Scan for the cell matching the given text and deliver its (X, Y) coordinate at center. 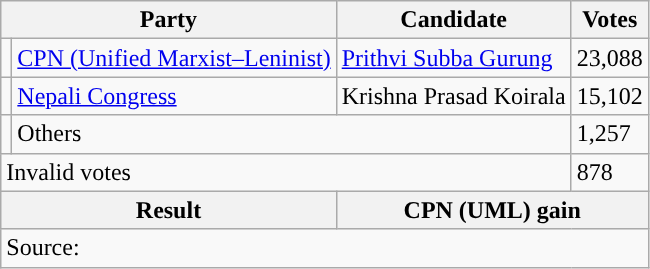
Votes (610, 20)
878 (610, 172)
Invalid votes (286, 172)
Prithvi Subba Gurung (454, 58)
Nepali Congress (174, 96)
Source: (325, 248)
Others (292, 134)
CPN (Unified Marxist–Leninist) (174, 58)
Candidate (454, 20)
15,102 (610, 96)
CPN (UML) gain (492, 210)
23,088 (610, 58)
1,257 (610, 134)
Krishna Prasad Koirala (454, 96)
Result (168, 210)
Party (168, 20)
